Detect which cell encompasses the target text, then output its (x, y) center coordinate. 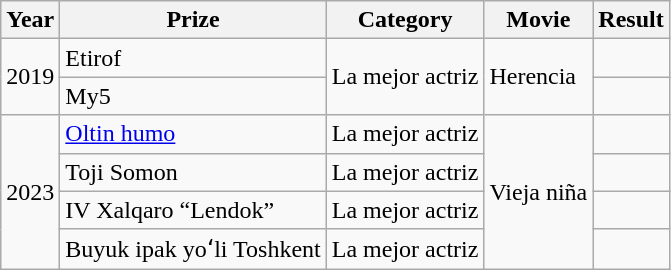
2023 (30, 192)
Vieja niña (538, 192)
IV Xalqaro “Lendok” (193, 210)
Year (30, 20)
2019 (30, 77)
Movie (538, 20)
My5 (193, 96)
Toji Somon (193, 172)
Buyuk ipak yoʻli Toshkent (193, 249)
Etirof (193, 58)
Result (631, 20)
Herencia (538, 77)
Prize (193, 20)
Oltin humo (193, 134)
Category (405, 20)
